Output the (X, Y) coordinate of the center of the cell containing the given text.  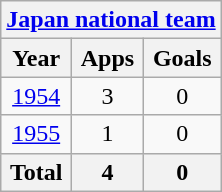
3 (108, 96)
1955 (36, 134)
Apps (108, 58)
Goals (182, 58)
Year (36, 58)
Total (36, 172)
1954 (36, 96)
Japan national team (111, 20)
4 (108, 172)
1 (108, 134)
